Search for the cell housing the specified text and yield its [x, y] center coordinate. 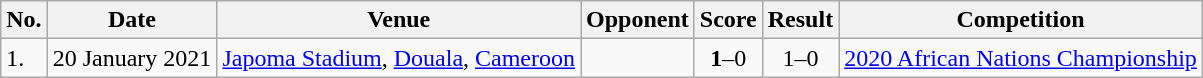
1. [24, 58]
Score [728, 20]
Venue [399, 20]
Competition [1021, 20]
Opponent [638, 20]
Result [800, 20]
Date [132, 20]
20 January 2021 [132, 58]
2020 African Nations Championship [1021, 58]
No. [24, 20]
Japoma Stadium, Douala, Cameroon [399, 58]
